Return the (x, y) coordinate for the center point of the cell that contains the specified text.  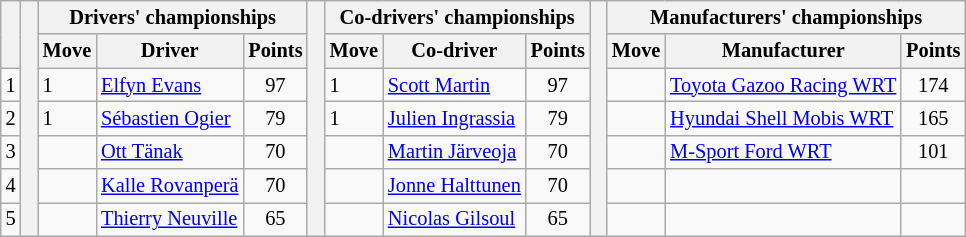
Scott Martin (454, 85)
Martin Järveoja (454, 152)
Toyota Gazoo Racing WRT (783, 85)
165 (933, 118)
Thierry Neuville (170, 219)
101 (933, 152)
5 (11, 219)
Driver (170, 51)
M-Sport Ford WRT (783, 152)
Manufacturer (783, 51)
4 (11, 186)
Co-drivers' championships (458, 17)
3 (11, 152)
Co-driver (454, 51)
Jonne Halttunen (454, 186)
Kalle Rovanperä (170, 186)
Hyundai Shell Mobis WRT (783, 118)
Nicolas Gilsoul (454, 219)
Drivers' championships (173, 17)
Julien Ingrassia (454, 118)
174 (933, 85)
2 (11, 118)
Sébastien Ogier (170, 118)
Elfyn Evans (170, 85)
Ott Tänak (170, 152)
Manufacturers' championships (786, 17)
